Extract the (x, y) coordinate from the center of the cell holding the provided text.  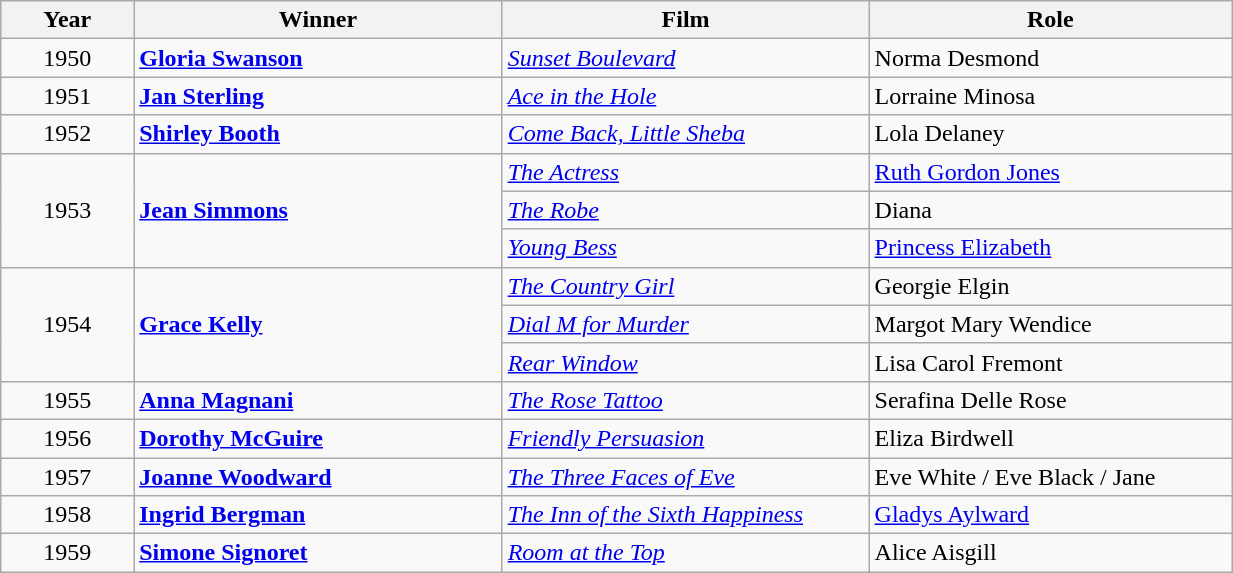
Eliza Birdwell (1050, 438)
Serafina Delle Rose (1050, 400)
Lola Delaney (1050, 134)
Georgie Elgin (1050, 286)
Gladys Aylward (1050, 515)
1953 (68, 210)
Gloria Swanson (318, 58)
1958 (68, 515)
Diana (1050, 210)
Ingrid Bergman (318, 515)
The Robe (686, 210)
1950 (68, 58)
Come Back, Little Sheba (686, 134)
1955 (68, 400)
Alice Aisgill (1050, 553)
Dorothy McGuire (318, 438)
1957 (68, 477)
1954 (68, 324)
The Actress (686, 172)
Grace Kelly (318, 324)
Dial M for Murder (686, 324)
Joanne Woodward (318, 477)
Year (68, 20)
1956 (68, 438)
Sunset Boulevard (686, 58)
Simone Signoret (318, 553)
Norma Desmond (1050, 58)
Room at the Top (686, 553)
The Country Girl (686, 286)
Princess Elizabeth (1050, 248)
Jan Sterling (318, 96)
Ace in the Hole (686, 96)
Lorraine Minosa (1050, 96)
Shirley Booth (318, 134)
Young Bess (686, 248)
Lisa Carol Fremont (1050, 362)
1951 (68, 96)
Margot Mary Wendice (1050, 324)
Ruth Gordon Jones (1050, 172)
Role (1050, 20)
1952 (68, 134)
1959 (68, 553)
Eve White / Eve Black / Jane (1050, 477)
Winner (318, 20)
The Three Faces of Eve (686, 477)
Jean Simmons (318, 210)
The Rose Tattoo (686, 400)
Friendly Persuasion (686, 438)
Rear Window (686, 362)
The Inn of the Sixth Happiness (686, 515)
Film (686, 20)
Anna Magnani (318, 400)
